Search for the cell housing the specified text and yield its (x, y) center coordinate. 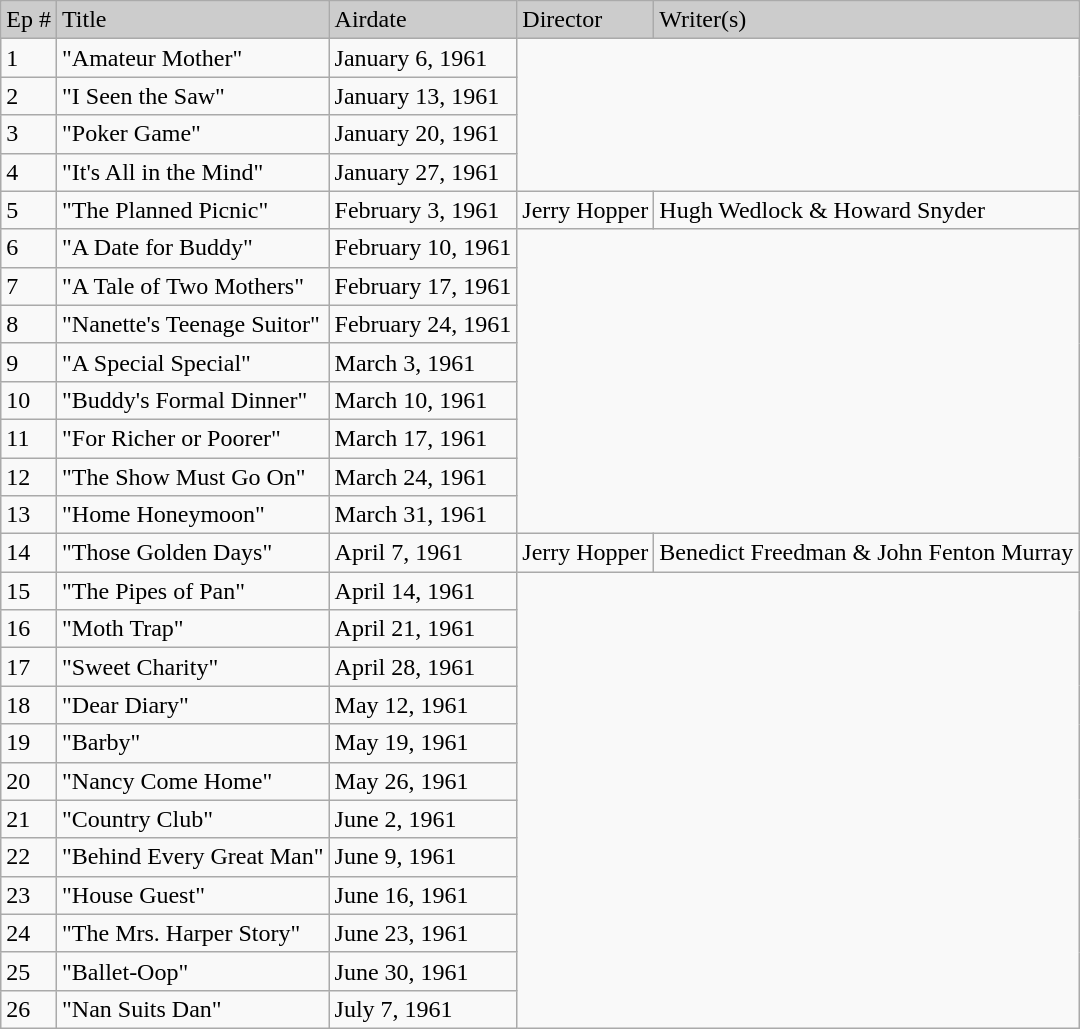
"It's All in the Mind" (192, 172)
June 23, 1961 (423, 933)
21 (29, 819)
"Barby" (192, 743)
Hugh Wedlock & Howard Snyder (866, 210)
"I Seen the Saw" (192, 96)
8 (29, 324)
March 17, 1961 (423, 438)
"For Richer or Poorer" (192, 438)
18 (29, 705)
6 (29, 248)
13 (29, 515)
January 27, 1961 (423, 172)
Benedict Freedman & John Fenton Murray (866, 553)
4 (29, 172)
May 26, 1961 (423, 781)
May 12, 1961 (423, 705)
"A Tale of Two Mothers" (192, 286)
February 17, 1961 (423, 286)
"A Date for Buddy" (192, 248)
Director (586, 20)
25 (29, 971)
"Home Honeymoon" (192, 515)
20 (29, 781)
1 (29, 58)
7 (29, 286)
February 3, 1961 (423, 210)
January 13, 1961 (423, 96)
"The Mrs. Harper Story" (192, 933)
Ep # (29, 20)
"Nan Suits Dan" (192, 1009)
"Those Golden Days" (192, 553)
March 31, 1961 (423, 515)
26 (29, 1009)
June 16, 1961 (423, 895)
"The Show Must Go On" (192, 477)
11 (29, 438)
"Nancy Come Home" (192, 781)
16 (29, 629)
April 21, 1961 (423, 629)
March 10, 1961 (423, 400)
"Sweet Charity" (192, 667)
"House Guest" (192, 895)
January 20, 1961 (423, 134)
"Buddy's Formal Dinner" (192, 400)
July 7, 1961 (423, 1009)
May 19, 1961 (423, 743)
March 3, 1961 (423, 362)
"Moth Trap" (192, 629)
"The Pipes of Pan" (192, 591)
14 (29, 553)
Airdate (423, 20)
"Behind Every Great Man" (192, 857)
"A Special Special" (192, 362)
June 9, 1961 (423, 857)
9 (29, 362)
"Amateur Mother" (192, 58)
"Ballet-Oop" (192, 971)
"Dear Diary" (192, 705)
24 (29, 933)
June 2, 1961 (423, 819)
10 (29, 400)
April 7, 1961 (423, 553)
17 (29, 667)
12 (29, 477)
"Nanette's Teenage Suitor" (192, 324)
2 (29, 96)
April 14, 1961 (423, 591)
5 (29, 210)
April 28, 1961 (423, 667)
"Poker Game" (192, 134)
19 (29, 743)
15 (29, 591)
"Country Club" (192, 819)
February 24, 1961 (423, 324)
Writer(s) (866, 20)
"The Planned Picnic" (192, 210)
March 24, 1961 (423, 477)
February 10, 1961 (423, 248)
January 6, 1961 (423, 58)
June 30, 1961 (423, 971)
23 (29, 895)
3 (29, 134)
Title (192, 20)
22 (29, 857)
